Extract the [X, Y] coordinate from the center of the cell holding the provided text.  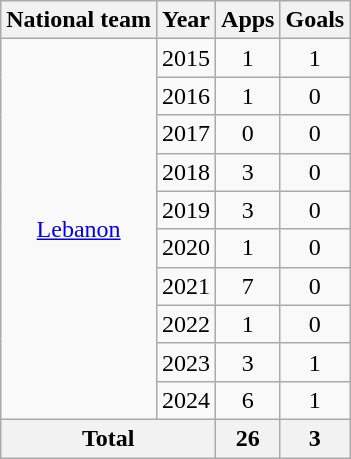
National team [79, 20]
6 [248, 400]
Total [108, 438]
2023 [186, 362]
Year [186, 20]
2022 [186, 324]
Apps [248, 20]
Goals [315, 20]
2018 [186, 172]
26 [248, 438]
2016 [186, 96]
2017 [186, 134]
Lebanon [79, 230]
2020 [186, 248]
2015 [186, 58]
2024 [186, 400]
2021 [186, 286]
2019 [186, 210]
7 [248, 286]
